Extract the [x, y] coordinate from the center of the cell holding the provided text.  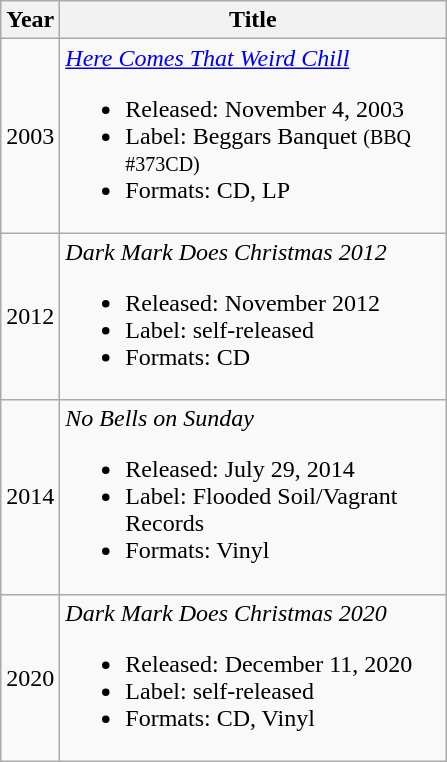
Dark Mark Does Christmas 2012Released: November 2012Label: self-releasedFormats: CD [253, 316]
2020 [30, 678]
Here Comes That Weird ChillReleased: November 4, 2003Label: Beggars Banquet (BBQ #373CD)Formats: CD, LP [253, 136]
2012 [30, 316]
Dark Mark Does Christmas 2020Released: December 11, 2020Label: self-releasedFormats: CD, Vinyl [253, 678]
No Bells on SundayReleased: July 29, 2014Label: Flooded Soil/Vagrant RecordsFormats: Vinyl [253, 497]
Title [253, 20]
Year [30, 20]
2014 [30, 497]
2003 [30, 136]
